Return (x, y) of the center of cell containing provided text 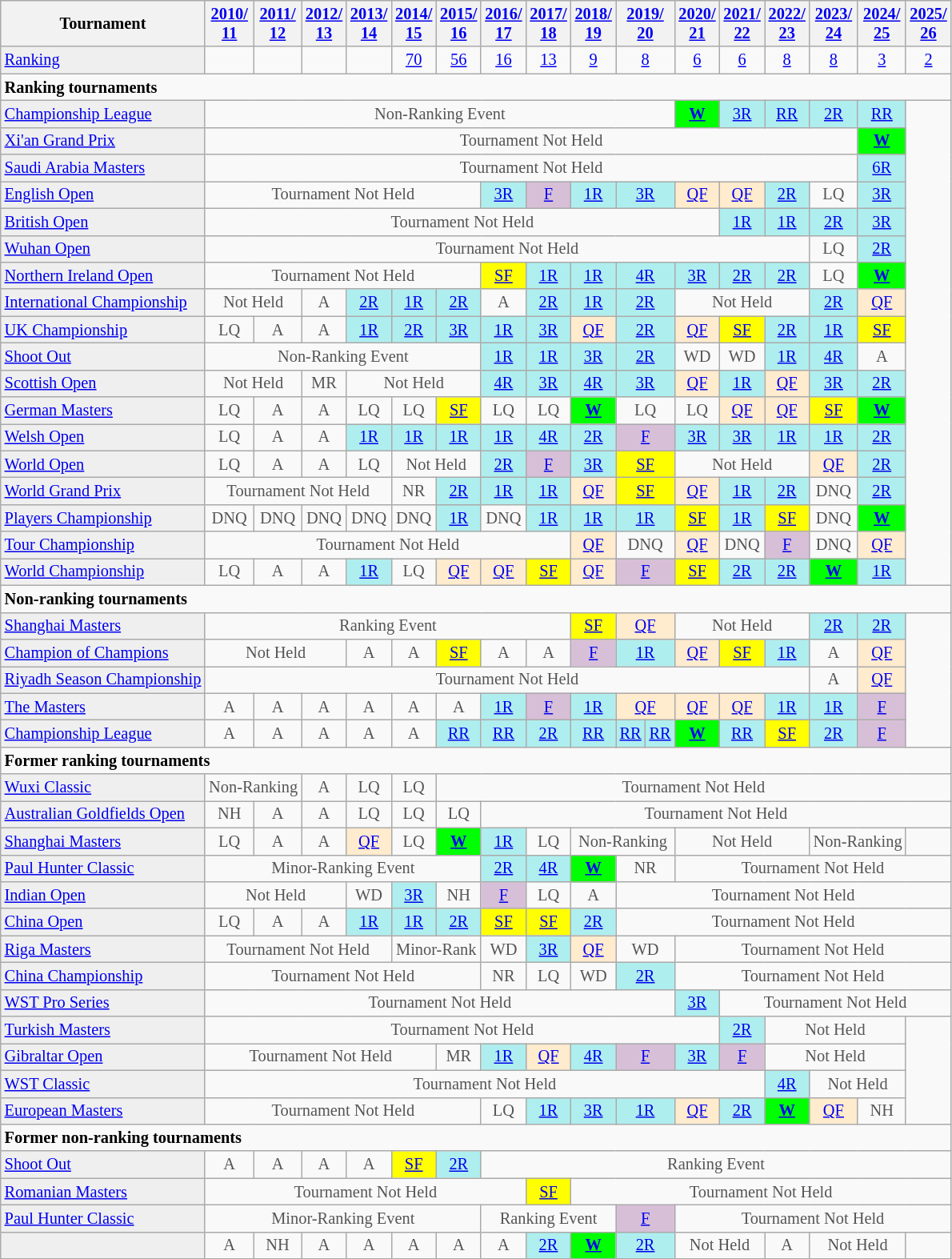
Indian Open (102, 895)
Wuxi Classic (102, 788)
9 (594, 60)
Scottish Open (102, 383)
2 (928, 60)
2017/18 (548, 23)
Non-ranking tournaments (476, 599)
English Open (102, 194)
Wuhan Open (102, 249)
The Masters (102, 707)
2014/15 (414, 23)
Northern Ireland Open (102, 275)
UK Championship (102, 330)
2024/25 (882, 23)
Former ranking tournaments (476, 760)
2023/24 (834, 23)
WST Pro Series (102, 1003)
World Grand Prix (102, 491)
Tour Championship (102, 545)
Former non-ranking tournaments (476, 1137)
6R (882, 168)
Ranking tournaments (476, 87)
Australian Goldfields Open (102, 814)
Romanian Masters (102, 1192)
2013/14 (369, 23)
2025/26 (928, 23)
Gibraltar Open (102, 1057)
Riga Masters (102, 949)
China Open (102, 922)
International Championship (102, 303)
German Masters (102, 411)
2019/20 (646, 23)
16 (503, 60)
2020/21 (697, 23)
Players Championship (102, 518)
2011/12 (278, 23)
13 (548, 60)
World Championship (102, 571)
British Open (102, 222)
3 (882, 60)
Champion of Champions (102, 652)
Welsh Open (102, 437)
Turkish Masters (102, 1030)
European Masters (102, 1111)
70 (414, 60)
WST Classic (102, 1084)
2015/16 (458, 23)
2021/22 (742, 23)
2018/19 (594, 23)
2016/17 (503, 23)
Minor-Rank (436, 949)
Xi'an Grand Prix (102, 141)
China Championship (102, 976)
Saudi Arabia Masters (102, 168)
Ranking (102, 60)
Tournament (102, 23)
2010/11 (229, 23)
World Open (102, 464)
2012/13 (324, 23)
56 (458, 60)
2022/23 (787, 23)
Riyadh Season Championship (102, 680)
